Return (x, y) of the center of cell containing provided text 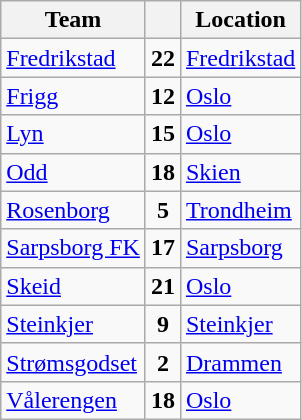
5 (162, 210)
Sarpsborg FK (74, 248)
Strømsgodset (74, 362)
12 (162, 96)
Drammen (240, 362)
2 (162, 362)
Skien (240, 172)
9 (162, 324)
Skeid (74, 286)
Lyn (74, 134)
Vålerengen (74, 400)
Odd (74, 172)
17 (162, 248)
Trondheim (240, 210)
Rosenborg (74, 210)
Location (240, 20)
22 (162, 58)
15 (162, 134)
21 (162, 286)
Sarpsborg (240, 248)
Team (74, 20)
Frigg (74, 96)
